Provide the [x, y] coordinate of the cell's center where the given text is located.  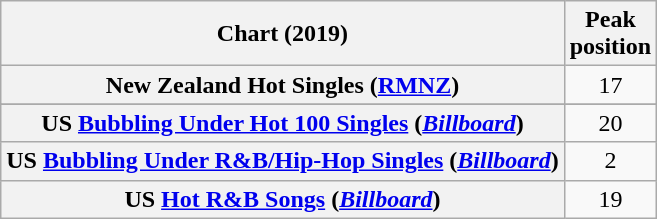
20 [610, 123]
US Bubbling Under Hot 100 Singles (Billboard) [282, 123]
US Hot R&B Songs (Billboard) [282, 199]
New Zealand Hot Singles (RMNZ) [282, 85]
2 [610, 161]
US Bubbling Under R&B/Hip-Hop Singles (Billboard) [282, 161]
19 [610, 199]
17 [610, 85]
Chart (2019) [282, 34]
Peakposition [610, 34]
